For the text-containing cell, return its midpoint in (X, Y) coordinate format. 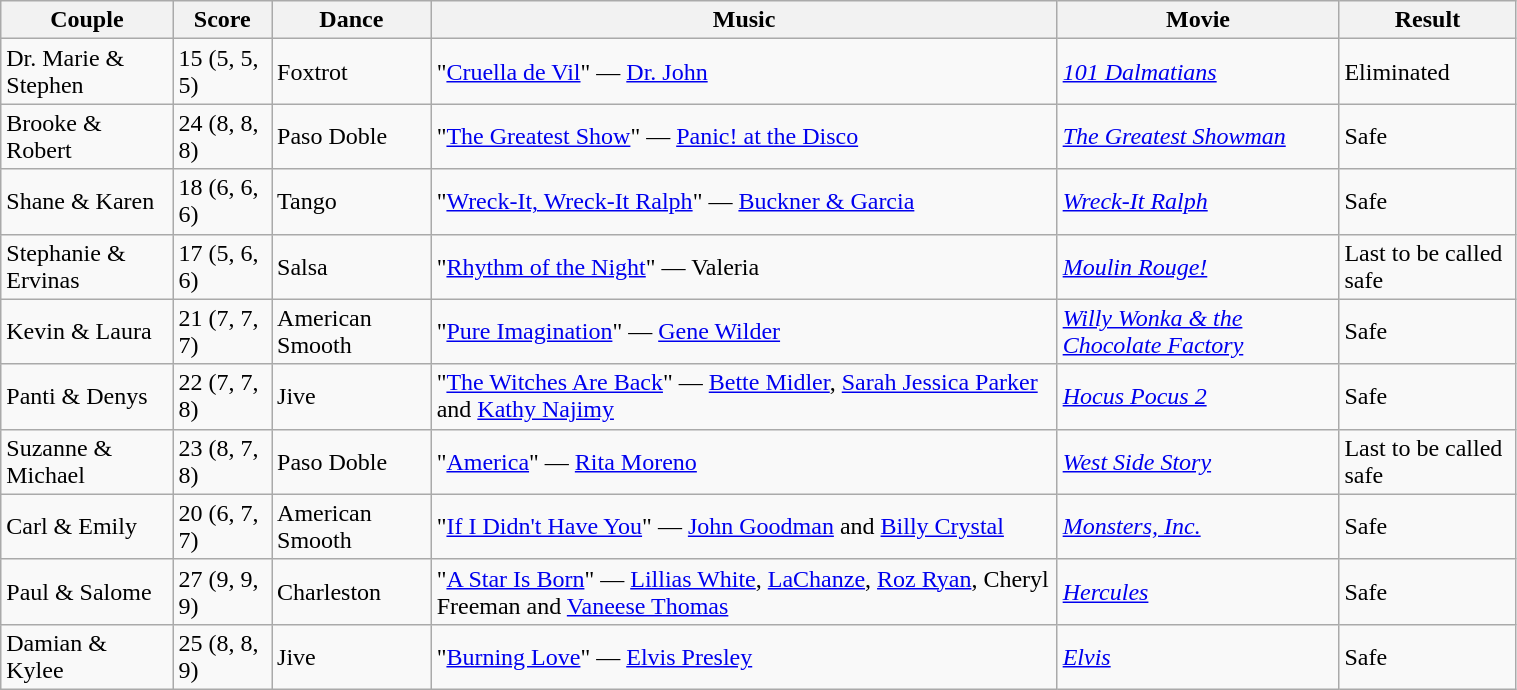
101 Dalmatians (1198, 72)
Movie (1198, 20)
"Wreck-It, Wreck-It Ralph" — Buckner & Garcia (744, 202)
Suzanne & Michael (87, 462)
"A Star Is Born" — Lillias White, LaChanze, Roz Ryan, Cheryl Freeman and Vaneese Thomas (744, 592)
20 (6, 7, 7) (222, 526)
Shane & Karen (87, 202)
Kevin & Laura (87, 332)
Brooke & Robert (87, 136)
Result (1428, 20)
Hercules (1198, 592)
Monsters, Inc. (1198, 526)
The Greatest Showman (1198, 136)
"Burning Love" — Elvis Presley (744, 656)
17 (5, 6, 6) (222, 266)
Damian & Kylee (87, 656)
Moulin Rouge! (1198, 266)
Score (222, 20)
Willy Wonka & the Chocolate Factory (1198, 332)
Carl & Emily (87, 526)
Paul & Salome (87, 592)
Charleston (352, 592)
Salsa (352, 266)
"America" — Rita Moreno (744, 462)
"If I Didn't Have You" — John Goodman and Billy Crystal (744, 526)
Dr. Marie & Stephen (87, 72)
Dance (352, 20)
Wreck-It Ralph (1198, 202)
24 (8, 8, 8) (222, 136)
21 (7, 7, 7) (222, 332)
Couple (87, 20)
West Side Story (1198, 462)
18 (6, 6, 6) (222, 202)
"Pure Imagination" — Gene Wilder (744, 332)
Foxtrot (352, 72)
23 (8, 7, 8) (222, 462)
Tango (352, 202)
25 (8, 8, 9) (222, 656)
Eliminated (1428, 72)
27 (9, 9, 9) (222, 592)
Music (744, 20)
"The Witches Are Back" — Bette Midler, Sarah Jessica Parker and Kathy Najimy (744, 396)
"Rhythm of the Night" — Valeria (744, 266)
Elvis (1198, 656)
"Cruella de Vil" — Dr. John (744, 72)
Panti & Denys (87, 396)
15 (5, 5, 5) (222, 72)
22 (7, 7, 8) (222, 396)
Stephanie & Ervinas (87, 266)
"The Greatest Show" — Panic! at the Disco (744, 136)
Hocus Pocus 2 (1198, 396)
